Search for the cell housing the specified text and yield its (X, Y) center coordinate. 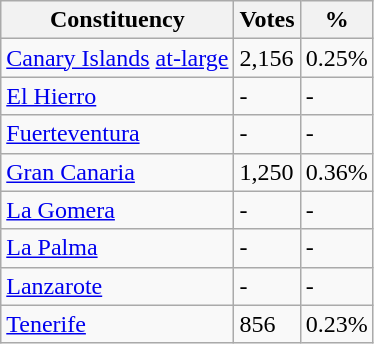
Gran Canaria (118, 172)
La Gomera (118, 210)
% (336, 20)
856 (267, 324)
El Hierro (118, 96)
Tenerife (118, 324)
Lanzarote (118, 286)
2,156 (267, 58)
0.23% (336, 324)
Votes (267, 20)
La Palma (118, 248)
1,250 (267, 172)
0.36% (336, 172)
Constituency (118, 20)
0.25% (336, 58)
Canary Islands at-large (118, 58)
Fuerteventura (118, 134)
